For the text-containing cell, return its midpoint in [x, y] coordinate format. 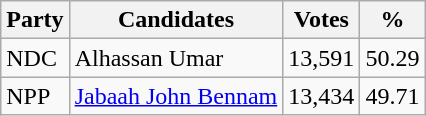
Alhassan Umar [176, 58]
50.29 [392, 58]
NDC [35, 58]
NPP [35, 96]
Votes [322, 20]
49.71 [392, 96]
13,591 [322, 58]
13,434 [322, 96]
Jabaah John Bennam [176, 96]
Candidates [176, 20]
Party [35, 20]
% [392, 20]
